Output the [X, Y] coordinate of the center of the cell containing the given text.  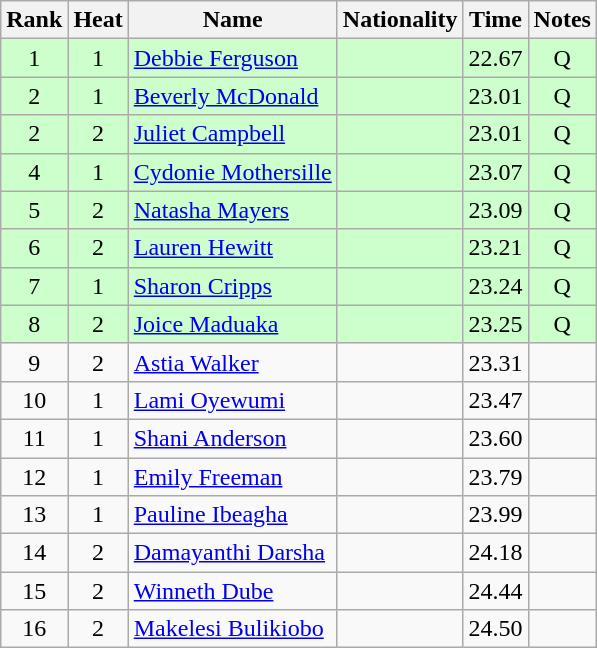
23.99 [496, 515]
Notes [562, 20]
5 [34, 210]
Pauline Ibeagha [232, 515]
23.60 [496, 438]
14 [34, 553]
Debbie Ferguson [232, 58]
23.79 [496, 477]
11 [34, 438]
22.67 [496, 58]
Winneth Dube [232, 591]
Rank [34, 20]
Emily Freeman [232, 477]
10 [34, 400]
8 [34, 324]
16 [34, 629]
Heat [98, 20]
Makelesi Bulikiobo [232, 629]
7 [34, 286]
Damayanthi Darsha [232, 553]
Natasha Mayers [232, 210]
24.44 [496, 591]
Name [232, 20]
Lauren Hewitt [232, 248]
Astia Walker [232, 362]
23.21 [496, 248]
Joice Maduaka [232, 324]
9 [34, 362]
Beverly McDonald [232, 96]
23.31 [496, 362]
23.25 [496, 324]
24.50 [496, 629]
Lami Oyewumi [232, 400]
23.47 [496, 400]
23.09 [496, 210]
13 [34, 515]
Juliet Campbell [232, 134]
24.18 [496, 553]
12 [34, 477]
Shani Anderson [232, 438]
Sharon Cripps [232, 286]
23.24 [496, 286]
15 [34, 591]
4 [34, 172]
Cydonie Mothersille [232, 172]
Nationality [400, 20]
Time [496, 20]
6 [34, 248]
23.07 [496, 172]
